For the text-containing cell, return its midpoint in [X, Y] coordinate format. 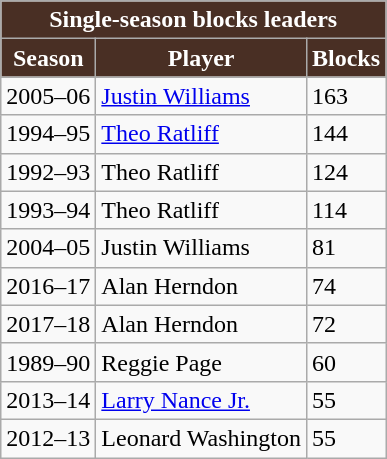
144 [346, 134]
1993–94 [48, 210]
Reggie Page [202, 362]
2004–05 [48, 248]
2016–17 [48, 286]
Season [48, 58]
1992–93 [48, 172]
163 [346, 96]
2005–06 [48, 96]
Blocks [346, 58]
124 [346, 172]
74 [346, 286]
81 [346, 248]
72 [346, 324]
114 [346, 210]
1994–95 [48, 134]
Player [202, 58]
2012–13 [48, 438]
Larry Nance Jr. [202, 400]
2017–18 [48, 324]
Leonard Washington [202, 438]
60 [346, 362]
2013–14 [48, 400]
Single-season blocks leaders [194, 20]
1989–90 [48, 362]
